Pinpoint the cell where the given text exists, returning its [x, y] midpoint coordinate. 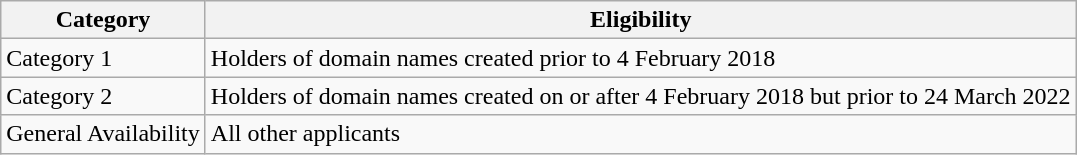
Category 2 [104, 96]
Category [104, 20]
Holders of domain names created prior to 4 February 2018 [640, 58]
Category 1 [104, 58]
General Availability [104, 134]
All other applicants [640, 134]
Holders of domain names created on or after 4 February 2018 but prior to 24 March 2022 [640, 96]
Eligibility [640, 20]
